Determine the [x, y] coordinate at the center of the cell enclosing the given text.  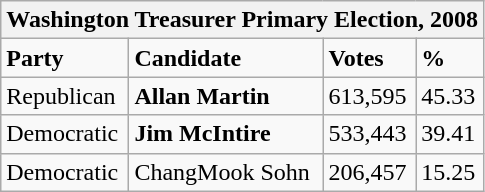
15.25 [450, 172]
Republican [65, 96]
Allan Martin [226, 96]
Party [65, 58]
Jim McIntire [226, 134]
Candidate [226, 58]
ChangMook Sohn [226, 172]
% [450, 58]
Votes [370, 58]
613,595 [370, 96]
Washington Treasurer Primary Election, 2008 [242, 20]
533,443 [370, 134]
39.41 [450, 134]
45.33 [450, 96]
206,457 [370, 172]
